Locate the cell with the specified text and output its (X, Y) center coordinate. 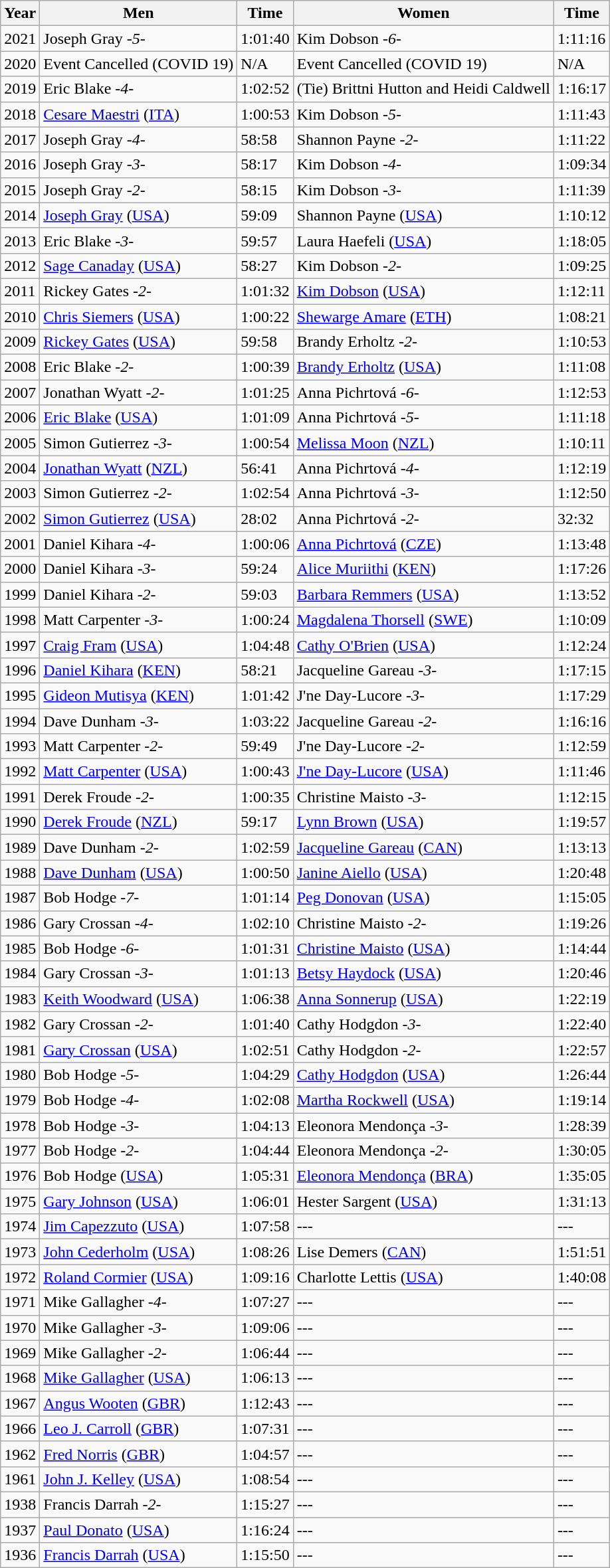
1961 (20, 1479)
1:01:25 (265, 392)
Melissa Moon (NZL) (423, 443)
Keith Woodward (USA) (138, 999)
1983 (20, 999)
Christine Maisto -3- (423, 797)
Anna Pichrtová -5- (423, 418)
1:03:22 (265, 721)
J'ne Day-Lucore -3- (423, 695)
1:31:13 (581, 1201)
2009 (20, 342)
1:18:05 (581, 240)
1:13:48 (581, 544)
28:02 (265, 519)
Paul Donato (USA) (138, 1529)
2006 (20, 418)
1:13:13 (581, 847)
Gary Crossan -4- (138, 923)
59:03 (265, 594)
1:20:46 (581, 974)
1990 (20, 822)
Daniel Kihara -2- (138, 594)
59:09 (265, 215)
Bob Hodge -4- (138, 1100)
Eric Blake (USA) (138, 418)
1:02:08 (265, 1100)
1:15:05 (581, 898)
1:15:27 (265, 1504)
1970 (20, 1328)
Kim Dobson -4- (423, 165)
1:16:24 (265, 1529)
Francis Darrah -2- (138, 1504)
1:02:54 (265, 493)
Joseph Gray -5- (138, 39)
Brandy Erholtz (USA) (423, 367)
Gary Johnson (USA) (138, 1201)
2000 (20, 569)
2018 (20, 114)
59:24 (265, 569)
Martha Rockwell (USA) (423, 1100)
1978 (20, 1126)
Barbara Remmers (USA) (423, 594)
1:51:51 (581, 1252)
Eric Blake -3- (138, 240)
1992 (20, 772)
Bob Hodge -5- (138, 1075)
Roland Cormier (USA) (138, 1277)
2005 (20, 443)
1:10:53 (581, 342)
Eric Blake -2- (138, 367)
1:04:57 (265, 1454)
Joseph Gray -4- (138, 139)
Eleonora Mendonça (BRA) (423, 1176)
1:13:52 (581, 594)
1937 (20, 1529)
1968 (20, 1378)
Hester Sargent (USA) (423, 1201)
Jacqueline Gareau -2- (423, 721)
59:49 (265, 746)
1979 (20, 1100)
1999 (20, 594)
Gary Crossan -2- (138, 1024)
1:12:15 (581, 797)
1:14:44 (581, 948)
Derek Froude -2- (138, 797)
Magdalena Thorsell (SWE) (423, 620)
1:02:59 (265, 847)
1:04:48 (265, 645)
Leo J. Carroll (GBR) (138, 1429)
58:21 (265, 670)
1975 (20, 1201)
1987 (20, 898)
1:11:16 (581, 39)
Shannon Payne -2- (423, 139)
Daniel Kihara -4- (138, 544)
1:35:05 (581, 1176)
1997 (20, 645)
Kim Dobson -5- (423, 114)
2021 (20, 39)
Sage Canaday (USA) (138, 266)
32:32 (581, 519)
Eric Blake -4- (138, 89)
1:07:31 (265, 1429)
1:15:50 (265, 1555)
1986 (20, 923)
Joseph Gray (USA) (138, 215)
Jacqueline Gareau -3- (423, 670)
1:17:26 (581, 569)
1:12:24 (581, 645)
1:11:08 (581, 367)
1:00:22 (265, 317)
John Cederholm (USA) (138, 1252)
1:08:21 (581, 317)
1:40:08 (581, 1277)
1:22:19 (581, 999)
Mike Gallagher -4- (138, 1302)
Matt Carpenter (USA) (138, 772)
Matt Carpenter -3- (138, 620)
1:00:39 (265, 367)
1995 (20, 695)
1:09:16 (265, 1277)
1966 (20, 1429)
John J. Kelley (USA) (138, 1479)
Alice Muriithi (KEN) (423, 569)
Lise Demers (CAN) (423, 1252)
Rickey Gates (USA) (138, 342)
Francis Darrah (USA) (138, 1555)
1:19:57 (581, 822)
Cesare Maestri (ITA) (138, 114)
1:19:26 (581, 923)
1:00:24 (265, 620)
1:06:13 (265, 1378)
Mike Gallagher (USA) (138, 1378)
Bob Hodge -2- (138, 1151)
1:26:44 (581, 1075)
Bob Hodge -7- (138, 898)
1994 (20, 721)
Betsy Haydock (USA) (423, 974)
1938 (20, 1504)
1:07:58 (265, 1227)
2001 (20, 544)
1:02:52 (265, 89)
1996 (20, 670)
58:58 (265, 139)
1:10:09 (581, 620)
1936 (20, 1555)
Shannon Payne (USA) (423, 215)
1:12:43 (265, 1403)
1:17:29 (581, 695)
Mike Gallagher -2- (138, 1353)
1:09:25 (581, 266)
1:08:26 (265, 1252)
1:11:43 (581, 114)
Jonathan Wyatt (NZL) (138, 468)
1:01:42 (265, 695)
Kim Dobson -3- (423, 190)
1:16:16 (581, 721)
1973 (20, 1252)
2016 (20, 165)
1:01:14 (265, 898)
1:12:59 (581, 746)
1:12:19 (581, 468)
1980 (20, 1075)
Simon Gutierrez -2- (138, 493)
1:05:31 (265, 1176)
Janine Aiello (USA) (423, 873)
Gideon Mutisya (KEN) (138, 695)
2002 (20, 519)
1991 (20, 797)
1:02:51 (265, 1049)
1:10:11 (581, 443)
1982 (20, 1024)
Gary Crossan -3- (138, 974)
Anna Sonnerup (USA) (423, 999)
2019 (20, 89)
1:00:43 (265, 772)
1989 (20, 847)
Kim Dobson (USA) (423, 291)
1:19:14 (581, 1100)
1:00:50 (265, 873)
1:06:44 (265, 1353)
Kim Dobson -2- (423, 266)
Cathy Hodgdon -3- (423, 1024)
1:09:06 (265, 1328)
2014 (20, 215)
1:00:06 (265, 544)
Anna Pichrtová -4- (423, 468)
58:27 (265, 266)
Simon Gutierrez (USA) (138, 519)
1:12:50 (581, 493)
1988 (20, 873)
1985 (20, 948)
Rickey Gates -2- (138, 291)
Brandy Erholtz -2- (423, 342)
1972 (20, 1277)
Daniel Kihara (KEN) (138, 670)
1:04:44 (265, 1151)
1:08:54 (265, 1479)
Eleonora Mendonça -2- (423, 1151)
2010 (20, 317)
1:11:22 (581, 139)
1967 (20, 1403)
Gary Crossan (USA) (138, 1049)
59:17 (265, 822)
Matt Carpenter -2- (138, 746)
1:12:11 (581, 291)
2020 (20, 64)
Jacqueline Gareau (CAN) (423, 847)
Bob Hodge -3- (138, 1126)
2012 (20, 266)
Laura Haefeli (USA) (423, 240)
Women (423, 13)
Jonathan Wyatt -2- (138, 392)
1:00:54 (265, 443)
2003 (20, 493)
Dave Dunham (USA) (138, 873)
1981 (20, 1049)
1:11:46 (581, 772)
1:02:10 (265, 923)
1:30:05 (581, 1151)
Simon Gutierrez -3- (138, 443)
Cathy Hodgdon -2- (423, 1049)
56:41 (265, 468)
Joseph Gray -3- (138, 165)
1:01:09 (265, 418)
2007 (20, 392)
Cathy Hodgdon (USA) (423, 1075)
2011 (20, 291)
Charlotte Lettis (USA) (423, 1277)
1977 (20, 1151)
Bob Hodge -6- (138, 948)
1984 (20, 974)
Christine Maisto -2- (423, 923)
Bob Hodge (USA) (138, 1176)
Shewarge Amare (ETH) (423, 317)
2013 (20, 240)
1:11:18 (581, 418)
1:00:35 (265, 797)
1:09:34 (581, 165)
1:04:13 (265, 1126)
Anna Pichrtová -6- (423, 392)
1:06:38 (265, 999)
2017 (20, 139)
1:01:13 (265, 974)
1969 (20, 1353)
(Tie) Brittni Hutton and Heidi Caldwell (423, 89)
Anna Pichrtová -3- (423, 493)
1:22:57 (581, 1049)
Mike Gallagher -3- (138, 1328)
1:22:40 (581, 1024)
Dave Dunham -3- (138, 721)
1974 (20, 1227)
1:20:48 (581, 873)
1993 (20, 746)
1:17:15 (581, 670)
1:01:32 (265, 291)
58:17 (265, 165)
Joseph Gray -2- (138, 190)
Anna Pichrtová (CZE) (423, 544)
2015 (20, 190)
Fred Norris (GBR) (138, 1454)
1:16:17 (581, 89)
58:15 (265, 190)
1971 (20, 1302)
1976 (20, 1176)
Anna Pichrtová -2- (423, 519)
Cathy O'Brien (USA) (423, 645)
59:57 (265, 240)
1:10:12 (581, 215)
Kim Dobson -6- (423, 39)
J'ne Day-Lucore (USA) (423, 772)
1962 (20, 1454)
2008 (20, 367)
1998 (20, 620)
2004 (20, 468)
Craig Fram (USA) (138, 645)
1:00:53 (265, 114)
Derek Froude (NZL) (138, 822)
Christine Maisto (USA) (423, 948)
Men (138, 13)
Eleonora Mendonça -3- (423, 1126)
Lynn Brown (USA) (423, 822)
1:11:39 (581, 190)
Angus Wooten (GBR) (138, 1403)
Year (20, 13)
1:04:29 (265, 1075)
Chris Siemers (USA) (138, 317)
1:01:31 (265, 948)
1:06:01 (265, 1201)
1:28:39 (581, 1126)
1:07:27 (265, 1302)
Daniel Kihara -3- (138, 569)
J'ne Day-Lucore -2- (423, 746)
1:12:53 (581, 392)
Jim Capezzuto (USA) (138, 1227)
Peg Donovan (USA) (423, 898)
59:58 (265, 342)
Dave Dunham -2- (138, 847)
